From the cell containing the given text, extract its center point as (x, y) coordinate. 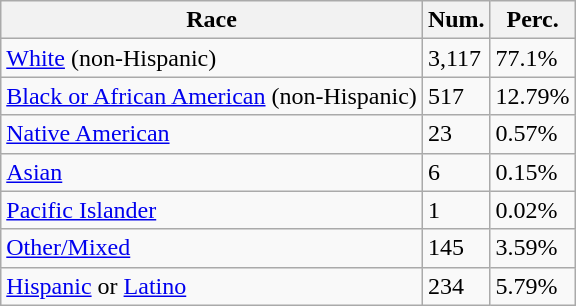
12.79% (532, 96)
Asian (212, 172)
234 (456, 286)
Hispanic or Latino (212, 286)
Black or African American (non-Hispanic) (212, 96)
Pacific Islander (212, 210)
0.15% (532, 172)
Num. (456, 20)
Perc. (532, 20)
Native American (212, 134)
3,117 (456, 58)
Race (212, 20)
0.57% (532, 134)
145 (456, 248)
6 (456, 172)
3.59% (532, 248)
Other/Mixed (212, 248)
White (non-Hispanic) (212, 58)
0.02% (532, 210)
517 (456, 96)
1 (456, 210)
23 (456, 134)
77.1% (532, 58)
5.79% (532, 286)
